Output the [X, Y] coordinate of the center of the cell containing the given text.  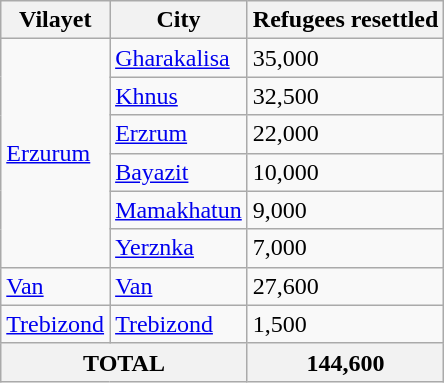
Gharakalisa [179, 58]
Yerznka [179, 248]
City [179, 20]
32,500 [346, 96]
Erzurum [56, 153]
Khnus [179, 96]
1,500 [346, 324]
TOTAL [124, 362]
9,000 [346, 210]
Mamakhatun [179, 210]
Vilayet [56, 20]
27,600 [346, 286]
Refugees resettled [346, 20]
10,000 [346, 172]
35,000 [346, 58]
Bayazit [179, 172]
Erzrum [179, 134]
7,000 [346, 248]
144,600 [346, 362]
22,000 [346, 134]
